Extract the (X, Y) coordinate from the center of the cell holding the provided text.  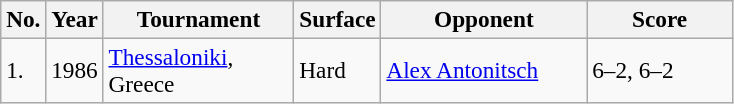
Tournament (198, 19)
Surface (338, 19)
Opponent (484, 19)
Alex Antonitsch (484, 70)
No. (24, 19)
1986 (74, 70)
Thessaloniki, Greece (198, 70)
Score (660, 19)
Year (74, 19)
1. (24, 70)
Hard (338, 70)
6–2, 6–2 (660, 70)
